From the cell containing the given text, extract its center point as [X, Y] coordinate. 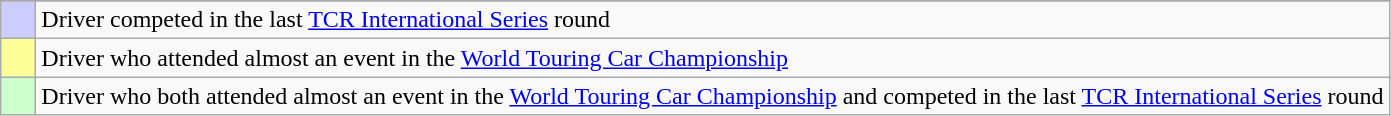
Driver competed in the last TCR International Series round [712, 20]
Driver who attended almost an event in the World Touring Car Championship [712, 58]
Driver who both attended almost an event in the World Touring Car Championship and competed in the last TCR International Series round [712, 96]
